Return the (X, Y) coordinate for the center point of the cell that contains the specified text.  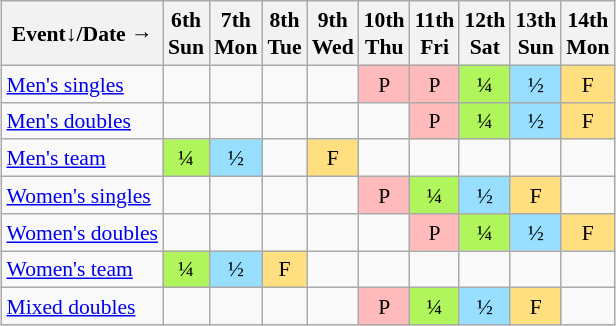
8thTue (285, 33)
12thSat (484, 33)
Men's doubles (82, 120)
7thMon (236, 33)
Women's doubles (82, 232)
11thFri (435, 33)
Mixed doubles (82, 306)
9thWed (333, 33)
Event↓/Date → (82, 33)
Men's singles (82, 84)
14thMon (588, 33)
Women's team (82, 268)
Men's team (82, 158)
Women's singles (82, 194)
13thSun (536, 33)
10thThu (384, 33)
6thSun (186, 33)
